Output the [X, Y] coordinate of the center of the cell containing the given text.  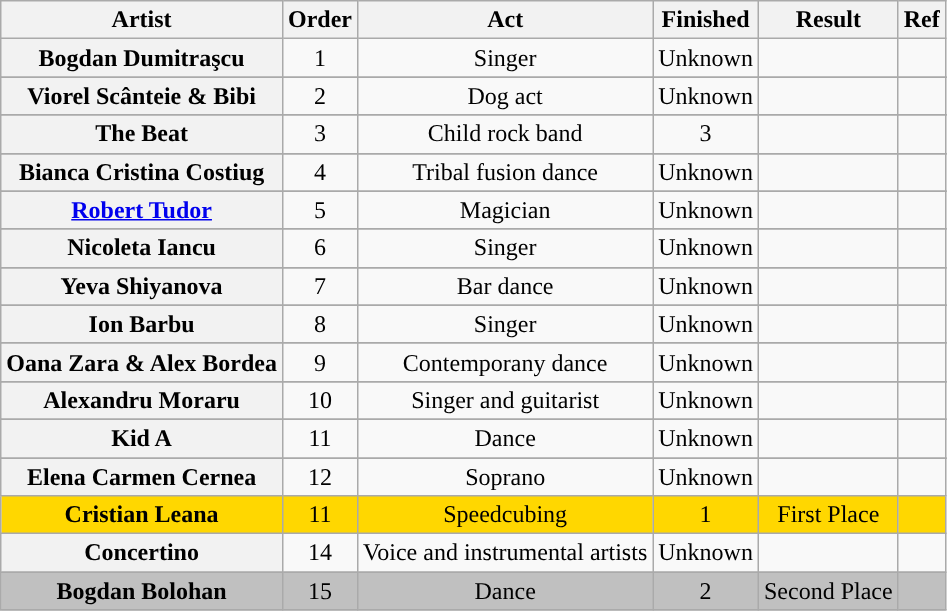
Oana Zara & Alex Bordea [142, 362]
Nicoleta Iancu [142, 248]
7 [320, 286]
Alexandru Moraru [142, 400]
10 [320, 400]
Singer and guitarist [506, 400]
Kid A [142, 438]
Dog act [506, 96]
Act [506, 20]
Child rock band [506, 134]
Contemporany dance [506, 362]
Ion Barbu [142, 324]
Second Place [828, 591]
Artist [142, 20]
Finished [706, 20]
Soprano [506, 477]
Ref [922, 20]
6 [320, 248]
Speedcubing [506, 515]
12 [320, 477]
Voice and instrumental artists [506, 553]
15 [320, 591]
Concertino [142, 553]
Robert Tudor [142, 210]
Order [320, 20]
Magician [506, 210]
Yeva Shiyanova [142, 286]
Bogdan Dumitraşcu [142, 58]
Bogdan Bolohan [142, 591]
Cristian Leana [142, 515]
5 [320, 210]
Bianca Cristina Costiug [142, 172]
4 [320, 172]
14 [320, 553]
9 [320, 362]
The Beat [142, 134]
Viorel Scânteie & Bibi [142, 96]
Elena Carmen Cernea [142, 477]
8 [320, 324]
Result [828, 20]
First Place [828, 515]
Tribal fusion dance [506, 172]
Bar dance [506, 286]
